Extract the (x, y) coordinate from the center of the cell holding the provided text.  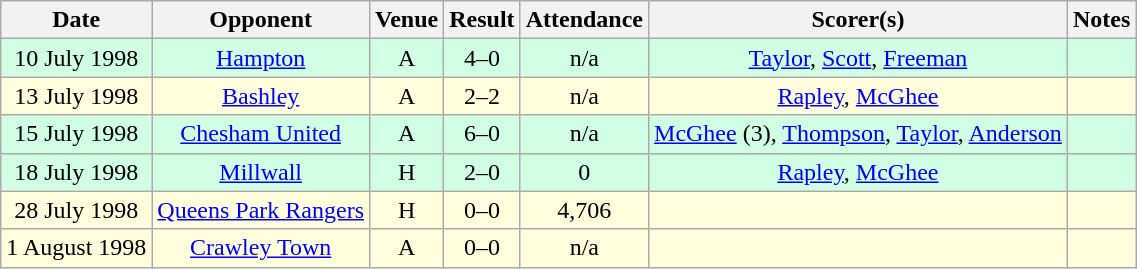
6–0 (482, 134)
4,706 (584, 210)
McGhee (3), Thompson, Taylor, Anderson (858, 134)
Attendance (584, 20)
15 July 1998 (76, 134)
28 July 1998 (76, 210)
Scorer(s) (858, 20)
2–0 (482, 172)
0 (584, 172)
Date (76, 20)
Result (482, 20)
Queens Park Rangers (261, 210)
Chesham United (261, 134)
Taylor, Scott, Freeman (858, 58)
18 July 1998 (76, 172)
2–2 (482, 96)
13 July 1998 (76, 96)
Millwall (261, 172)
Opponent (261, 20)
4–0 (482, 58)
Bashley (261, 96)
Crawley Town (261, 248)
1 August 1998 (76, 248)
Venue (407, 20)
Hampton (261, 58)
Notes (1101, 20)
10 July 1998 (76, 58)
